Output the (x, y) coordinate of the center of the cell containing the given text.  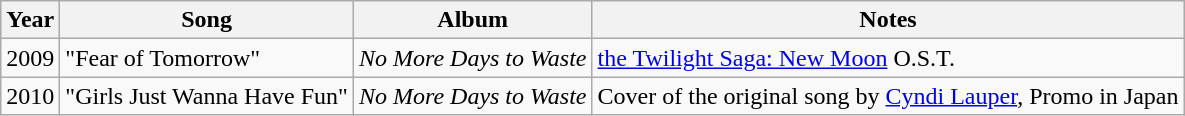
the Twilight Saga: New Moon O.S.T. (888, 58)
Song (207, 20)
"Girls Just Wanna Have Fun" (207, 96)
"Fear of Tomorrow" (207, 58)
2009 (30, 58)
Album (472, 20)
Year (30, 20)
Notes (888, 20)
Cover of the original song by Cyndi Lauper, Promo in Japan (888, 96)
2010 (30, 96)
